Identify which cell holds the provided text, then report its (x, y) central coordinate. 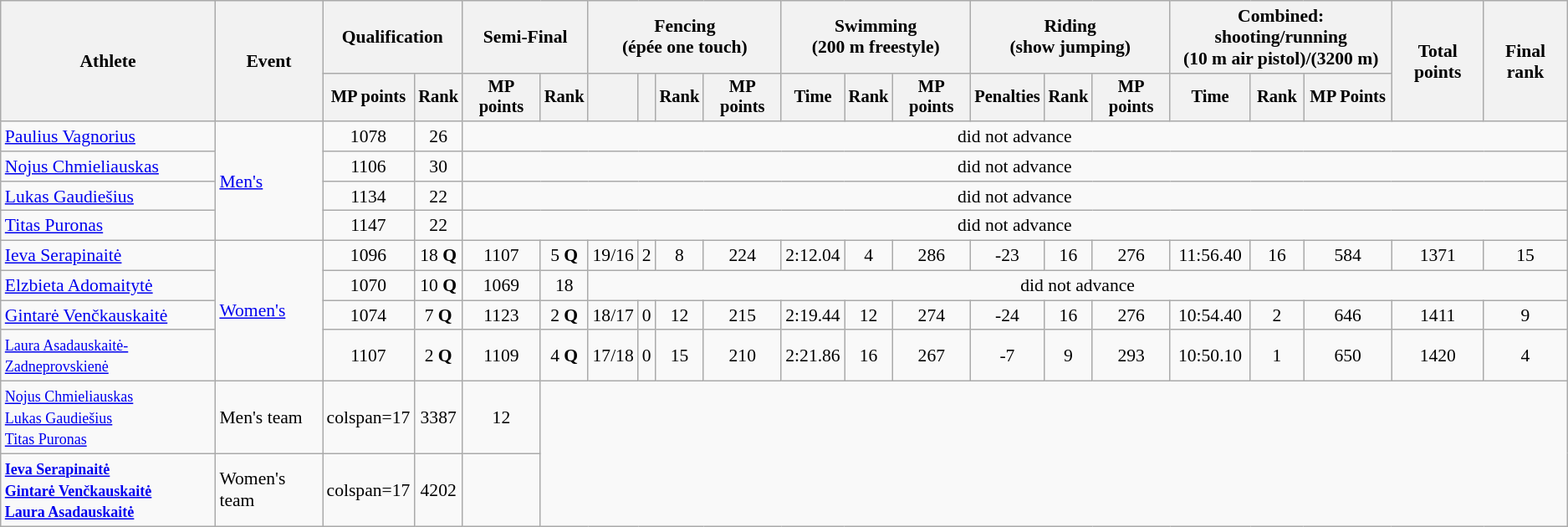
7 Q (438, 315)
-24 (1007, 315)
11:56.40 (1210, 256)
Lukas Gaudiešius (109, 197)
1411 (1438, 315)
Women's (268, 311)
Titas Puronas (109, 226)
26 (438, 136)
4 Q (564, 356)
-7 (1007, 356)
Fencing(épée one touch) (684, 37)
Riding(show jumping) (1070, 37)
10:54.40 (1210, 315)
293 (1131, 356)
Paulius Vagnorius (109, 136)
274 (932, 315)
Athlete (109, 61)
4202 (438, 490)
Final rank (1525, 61)
30 (438, 166)
2:12.04 (813, 256)
267 (932, 356)
1123 (502, 315)
8 (680, 256)
Swimming(200 m freestyle) (876, 37)
18/17 (612, 315)
Penalties (1007, 98)
18 Q (438, 256)
10:50.10 (1210, 356)
-23 (1007, 256)
1070 (369, 286)
17/18 (612, 356)
Ieva SerapinaitėGintarė VenčkauskaitėLaura Asadauskaitė (109, 490)
10 Q (438, 286)
Qualification (393, 37)
18 (564, 286)
1074 (369, 315)
1096 (369, 256)
224 (743, 256)
Men's (268, 181)
1069 (502, 286)
Laura Asadauskaitė-Zadneprovskienė (109, 356)
1371 (1438, 256)
Semi-Final (525, 37)
3387 (438, 418)
210 (743, 356)
584 (1348, 256)
1106 (369, 166)
2:21.86 (813, 356)
Nojus ChmieliauskasLukas GaudiešiusTitas Puronas (109, 418)
MP Points (1348, 98)
5 Q (564, 256)
215 (743, 315)
Nojus Chmieliauskas (109, 166)
Gintarė Venčkauskaitė (109, 315)
Women's team (268, 490)
1 (1277, 356)
Combined: shooting/running(10 m air pistol)/(3200 m) (1281, 37)
Ieva Serapinaitė (109, 256)
1078 (369, 136)
1147 (369, 226)
19/16 (612, 256)
286 (932, 256)
Men's team (268, 418)
1109 (502, 356)
1134 (369, 197)
2:19.44 (813, 315)
650 (1348, 356)
Elzbieta Adomaitytė (109, 286)
Total points (1438, 61)
646 (1348, 315)
Event (268, 61)
1420 (1438, 356)
